For the text-containing cell, return its midpoint in (X, Y) coordinate format. 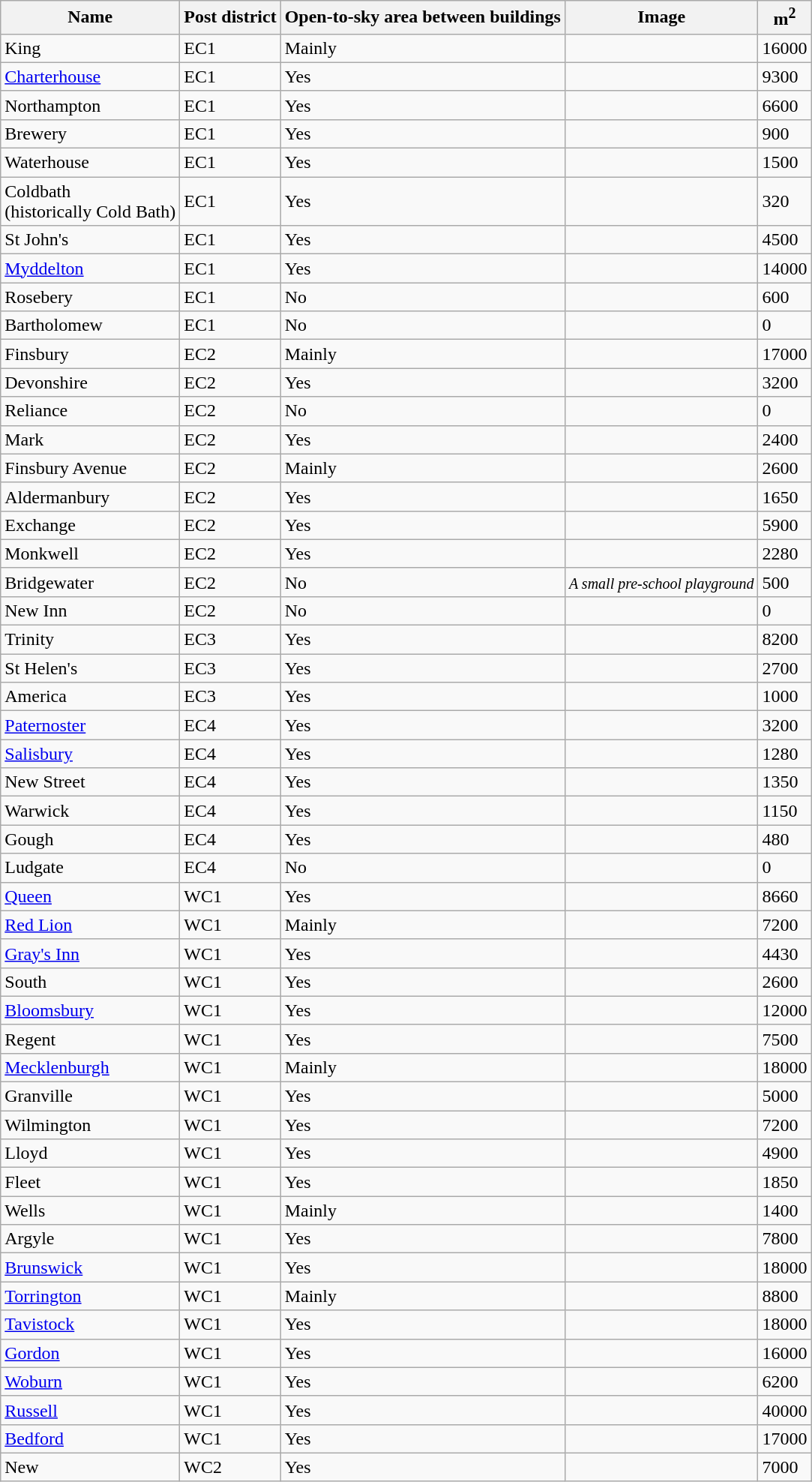
4500 (784, 240)
Queen (90, 896)
4430 (784, 953)
Bridgewater (90, 582)
Lloyd (90, 1153)
8660 (784, 896)
Paternoster (90, 725)
1350 (784, 782)
Aldermanbury (90, 496)
480 (784, 839)
A small pre-school playground (661, 582)
Wilmington (90, 1125)
South (90, 982)
Brunswick (90, 1267)
1000 (784, 697)
6600 (784, 105)
500 (784, 582)
Waterhouse (90, 163)
8200 (784, 640)
New Inn (90, 610)
40000 (784, 1410)
Open-to-sky area between buildings (423, 18)
Image (661, 18)
7000 (784, 1467)
Northampton (90, 105)
2400 (784, 439)
Bartholomew (90, 325)
New (90, 1467)
1400 (784, 1210)
Gough (90, 839)
1280 (784, 754)
1850 (784, 1182)
Russell (90, 1410)
8800 (784, 1296)
Red Lion (90, 925)
1150 (784, 811)
Charterhouse (90, 76)
Exchange (90, 525)
WC2 (230, 1467)
Torrington (90, 1296)
4900 (784, 1153)
Mark (90, 439)
Finsbury Avenue (90, 468)
Trinity (90, 640)
Gray's Inn (90, 953)
Finsbury (90, 354)
2280 (784, 553)
Wells (90, 1210)
St John's (90, 240)
320 (784, 201)
Monkwell (90, 553)
900 (784, 133)
2700 (784, 668)
9300 (784, 76)
m2 (784, 18)
Woburn (90, 1381)
America (90, 697)
Regent (90, 1039)
Post district (230, 18)
14000 (784, 268)
Argyle (90, 1239)
Reliance (90, 411)
Devonshire (90, 382)
Myddelton (90, 268)
6200 (784, 1381)
Warwick (90, 811)
Coldbath(historically Cold Bath) (90, 201)
Name (90, 18)
Bloomsbury (90, 1010)
12000 (784, 1010)
Ludgate (90, 868)
Tavistock (90, 1324)
New Street (90, 782)
7800 (784, 1239)
St Helen's (90, 668)
Rosebery (90, 297)
Salisbury (90, 754)
Brewery (90, 133)
5000 (784, 1096)
Bedford (90, 1438)
1500 (784, 163)
600 (784, 297)
Gordon (90, 1353)
Granville (90, 1096)
5900 (784, 525)
7500 (784, 1039)
Mecklenburgh (90, 1067)
Fleet (90, 1182)
1650 (784, 496)
King (90, 48)
